Search for the cell housing the specified text and yield its [x, y] center coordinate. 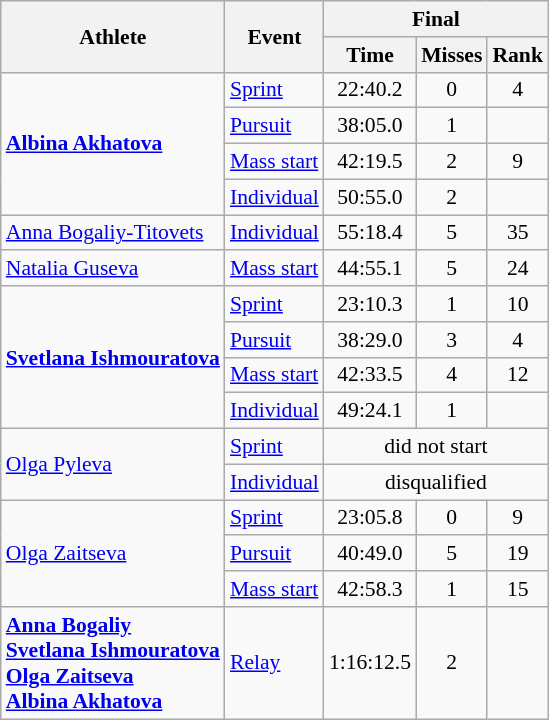
35 [518, 233]
12 [518, 375]
38:05.0 [370, 126]
24 [518, 269]
Misses [452, 55]
did not start [436, 447]
Albina Akhatova [113, 143]
42:33.5 [370, 375]
Olga Zaitseva [113, 554]
42:19.5 [370, 162]
Anna Bogaliy-Titovets [113, 233]
10 [518, 304]
23:10.3 [370, 304]
40:49.0 [370, 554]
Event [274, 36]
Relay [274, 663]
50:55.0 [370, 197]
disqualified [436, 482]
3 [452, 340]
1:16:12.5 [370, 663]
49:24.1 [370, 411]
55:18.4 [370, 233]
44:55.1 [370, 269]
Athlete [113, 36]
22:40.2 [370, 90]
38:29.0 [370, 340]
15 [518, 589]
Natalia Guseva [113, 269]
42:58.3 [370, 589]
Rank [518, 55]
19 [518, 554]
23:05.8 [370, 518]
Svetlana Ishmouratova [113, 357]
Olga Pyleva [113, 464]
Anna BogaliySvetlana IshmouratovaOlga ZaitsevaAlbina Akhatova [113, 663]
Final [436, 19]
Time [370, 55]
